Output the (X, Y) coordinate of the center of the cell containing the given text.  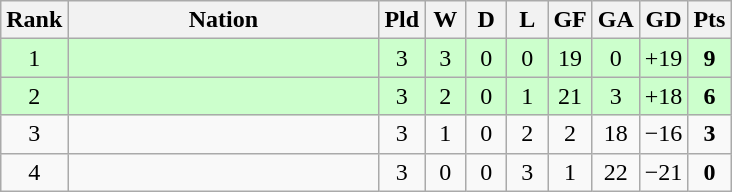
GA (616, 20)
21 (570, 96)
9 (710, 58)
D (486, 20)
+19 (664, 58)
GF (570, 20)
Nation (224, 20)
4 (34, 172)
Rank (34, 20)
Pts (710, 20)
19 (570, 58)
−21 (664, 172)
+18 (664, 96)
22 (616, 172)
L (528, 20)
W (446, 20)
6 (710, 96)
GD (664, 20)
−16 (664, 134)
18 (616, 134)
Pld (402, 20)
